Provide the [X, Y] coordinate of the cell's center where the given text is located.  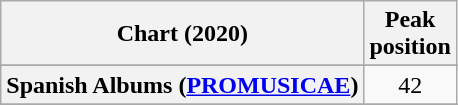
42 [410, 85]
Spanish Albums (PROMUSICAE) [182, 85]
Chart (2020) [182, 34]
Peakposition [410, 34]
